Return (X, Y) of the center of cell containing provided text 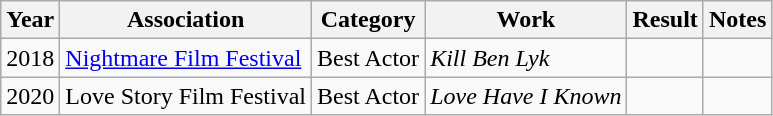
Love Story Film Festival (186, 96)
2018 (30, 58)
Notes (737, 20)
Nightmare Film Festival (186, 58)
Love Have I Known (526, 96)
Year (30, 20)
Result (665, 20)
2020 (30, 96)
Association (186, 20)
Category (368, 20)
Work (526, 20)
Kill Ben Lyk (526, 58)
